For the text-containing cell, return its midpoint in (X, Y) coordinate format. 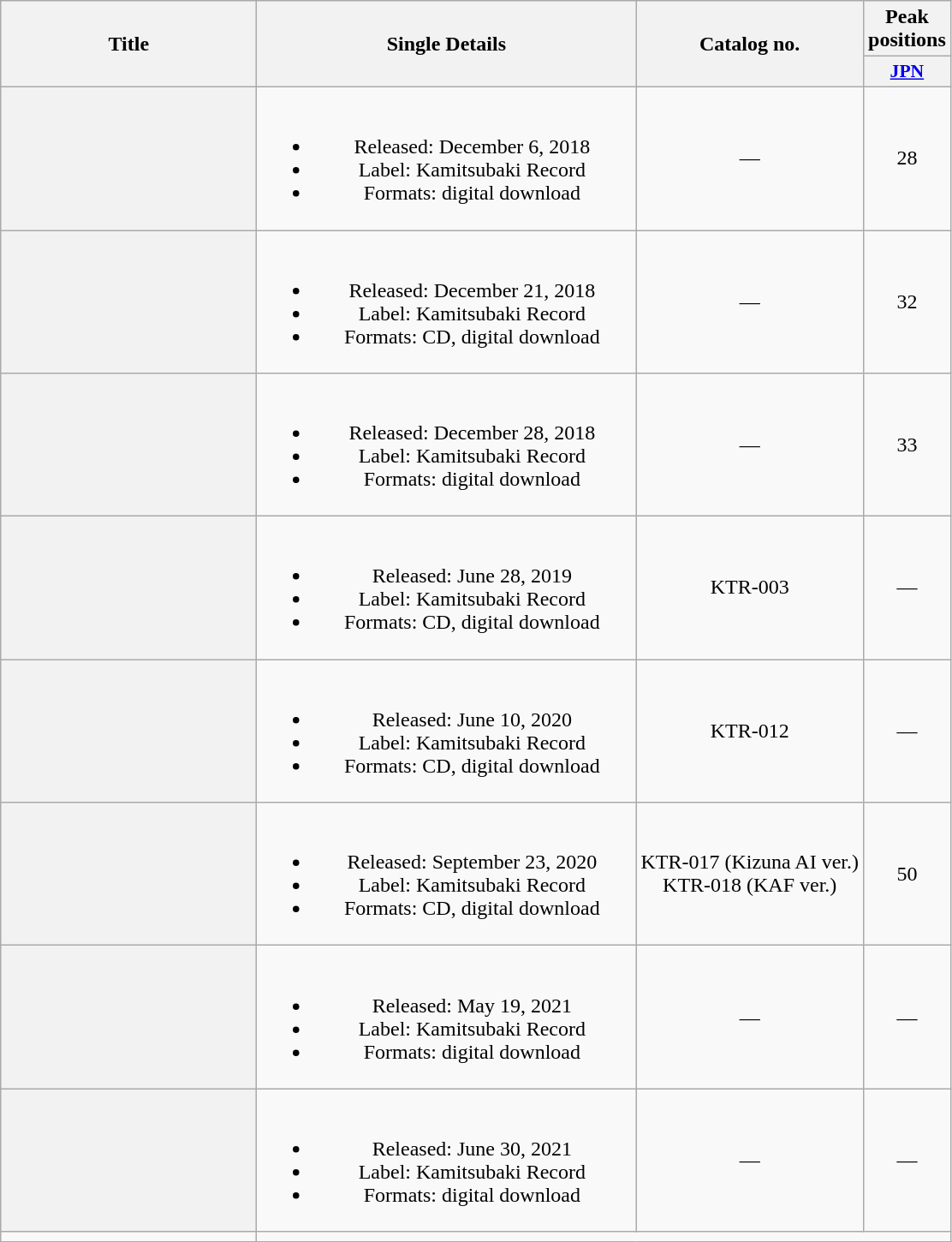
Peak positions (907, 29)
Catalog no. (750, 45)
Released: September 23, 2020Label: Kamitsubaki RecordFormats: CD, digital download (447, 874)
28 (907, 158)
Title (128, 45)
JPN (907, 72)
50 (907, 874)
Released: June 10, 2020Label: Kamitsubaki RecordFormats: CD, digital download (447, 731)
Released: December 21, 2018Label: Kamitsubaki RecordFormats: CD, digital download (447, 302)
Released: December 6, 2018Label: Kamitsubaki RecordFormats: digital download (447, 158)
Released: December 28, 2018Label: Kamitsubaki RecordFormats: digital download (447, 445)
33 (907, 445)
Released: June 30, 2021Label: Kamitsubaki RecordFormats: digital download (447, 1160)
Released: May 19, 2021Label: Kamitsubaki RecordFormats: digital download (447, 1018)
KTR-003 (750, 588)
KTR-017 (Kizuna AI ver.)KTR-018 (KAF ver.) (750, 874)
Single Details (447, 45)
Released: June 28, 2019Label: Kamitsubaki RecordFormats: CD, digital download (447, 588)
KTR-012 (750, 731)
32 (907, 302)
